Output the (x, y) coordinate of the center of the cell containing the given text.  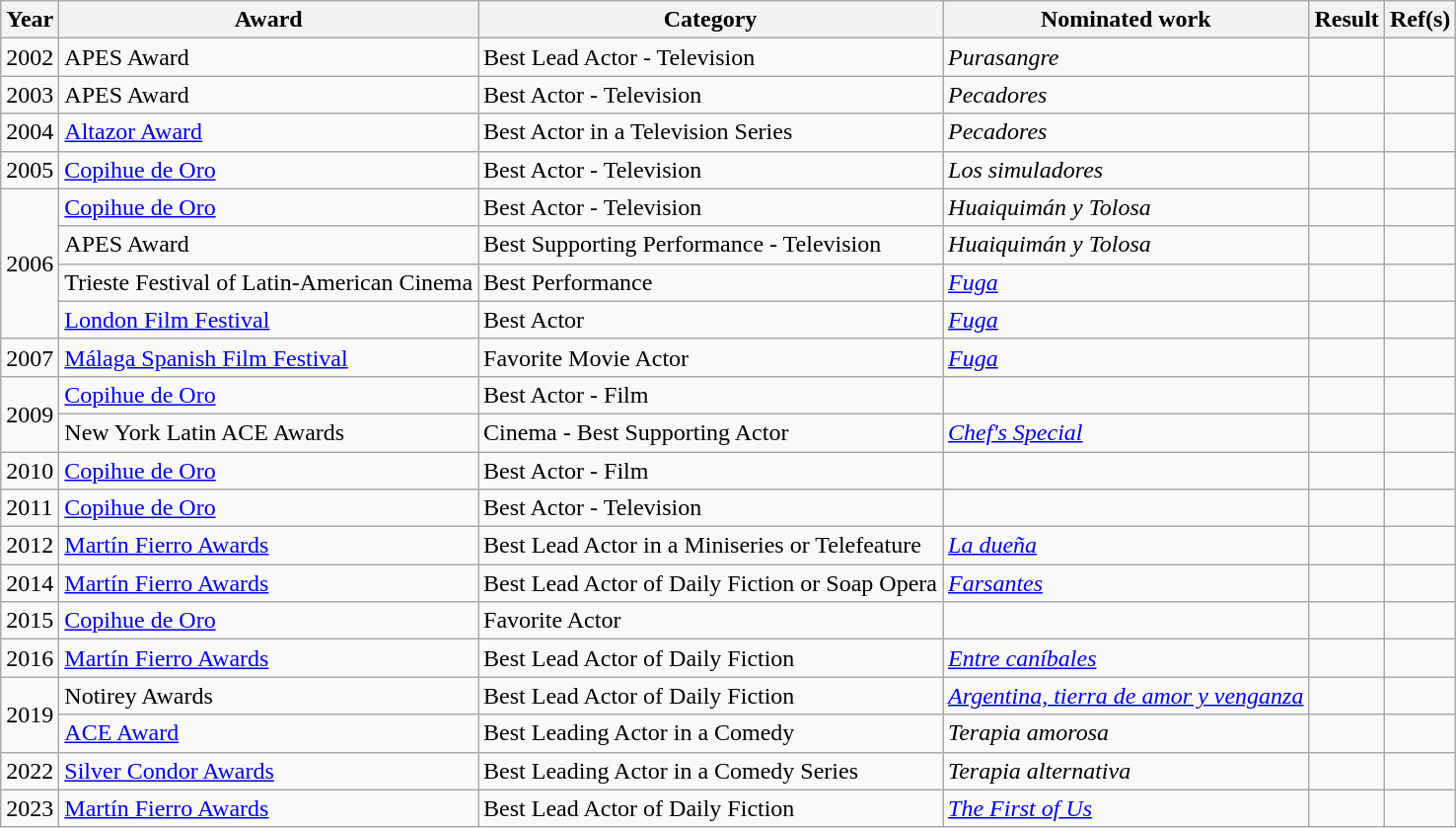
Favorite Movie Actor (710, 357)
Farsantes (1127, 583)
2004 (30, 132)
2003 (30, 95)
La dueña (1127, 546)
Terapia alternativa (1127, 771)
Best Leading Actor in a Comedy (710, 733)
2011 (30, 508)
2016 (30, 658)
2022 (30, 771)
Best Actor in a Television Series (710, 132)
Best Lead Actor - Television (710, 57)
Best Supporting Performance - Television (710, 245)
Notirey Awards (268, 696)
Entre caníbales (1127, 658)
Chef's Special (1127, 432)
2023 (30, 808)
The First of Us (1127, 808)
2002 (30, 57)
Terapia amorosa (1127, 733)
Ref(s) (1420, 20)
Best Leading Actor in a Comedy Series (710, 771)
2010 (30, 471)
Favorite Actor (710, 621)
Result (1347, 20)
2009 (30, 414)
Best Performance (710, 282)
Award (268, 20)
Best Lead Actor in a Miniseries or Telefeature (710, 546)
Trieste Festival of Latin-American Cinema (268, 282)
Best Lead Actor of Daily Fiction or Soap Opera (710, 583)
Silver Condor Awards (268, 771)
Málaga Spanish Film Festival (268, 357)
Category (710, 20)
2007 (30, 357)
Cinema - Best Supporting Actor (710, 432)
ACE Award (268, 733)
Los simuladores (1127, 170)
Altazor Award (268, 132)
Year (30, 20)
2006 (30, 263)
Argentina, tierra de amor y venganza (1127, 696)
2019 (30, 715)
Nominated work (1127, 20)
Purasangre (1127, 57)
2005 (30, 170)
2015 (30, 621)
2012 (30, 546)
2014 (30, 583)
New York Latin ACE Awards (268, 432)
Best Actor (710, 320)
London Film Festival (268, 320)
